Search for the cell housing the specified text and yield its [X, Y] center coordinate. 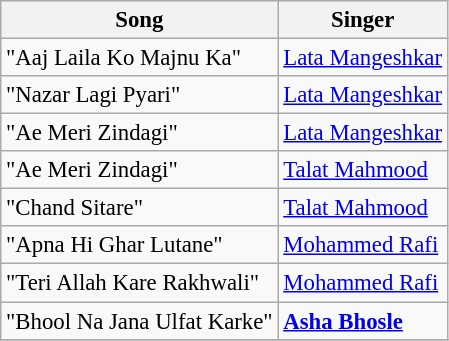
"Bhool Na Jana Ulfat Karke" [140, 321]
Song [140, 20]
"Nazar Lagi Pyari" [140, 95]
"Apna Hi Ghar Lutane" [140, 245]
"Chand Sitare" [140, 208]
Singer [362, 20]
Asha Bhosle [362, 321]
"Aaj Laila Ko Majnu Ka" [140, 58]
"Teri Allah Kare Rakhwali" [140, 283]
